Detect which cell encompasses the target text, then output its [x, y] center coordinate. 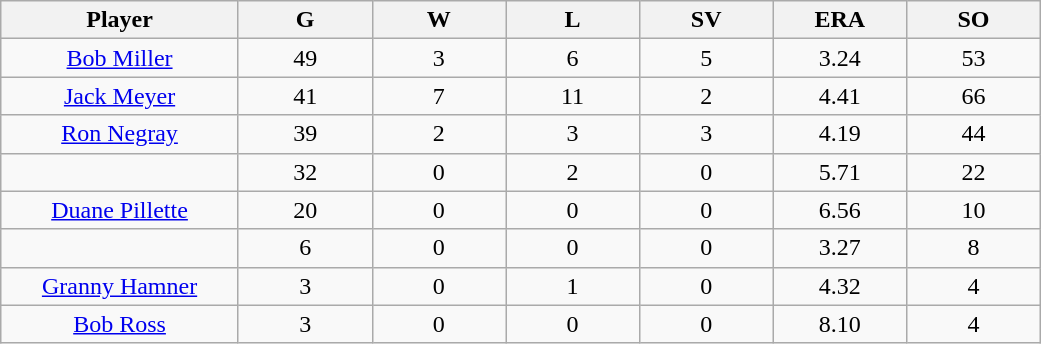
53 [974, 58]
1 [573, 286]
Ron Negray [120, 134]
W [439, 20]
8 [974, 248]
4.19 [840, 134]
Player [120, 20]
Duane Pillette [120, 210]
32 [305, 172]
3.27 [840, 248]
39 [305, 134]
8.10 [840, 324]
10 [974, 210]
G [305, 20]
Bob Ross [120, 324]
66 [974, 96]
Granny Hamner [120, 286]
Bob Miller [120, 58]
44 [974, 134]
6.56 [840, 210]
4.41 [840, 96]
41 [305, 96]
3.24 [840, 58]
49 [305, 58]
SO [974, 20]
L [573, 20]
20 [305, 210]
11 [573, 96]
4.32 [840, 286]
5 [706, 58]
ERA [840, 20]
Jack Meyer [120, 96]
SV [706, 20]
7 [439, 96]
5.71 [840, 172]
22 [974, 172]
